Locate the cell with the specified text and output its [x, y] center coordinate. 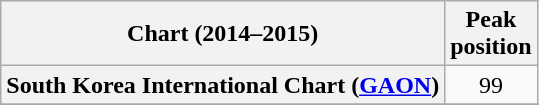
99 [491, 85]
Chart (2014–2015) [223, 34]
Peak position [491, 34]
South Korea International Chart (GAON) [223, 85]
